Determine the [x, y] coordinate at the center of the cell enclosing the given text.  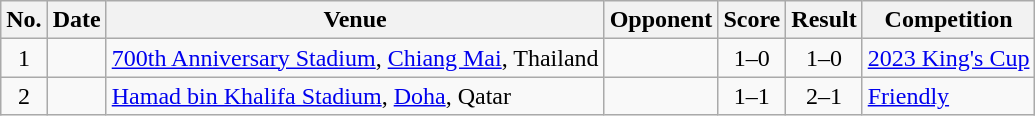
Date [76, 20]
700th Anniversary Stadium, Chiang Mai, Thailand [355, 58]
Result [824, 20]
Competition [948, 20]
Score [752, 20]
2–1 [824, 96]
Friendly [948, 96]
No. [24, 20]
Hamad bin Khalifa Stadium, Doha, Qatar [355, 96]
Venue [355, 20]
1 [24, 58]
2023 King's Cup [948, 58]
2 [24, 96]
Opponent [661, 20]
1–1 [752, 96]
